Locate the cell with the specified text and output its (X, Y) center coordinate. 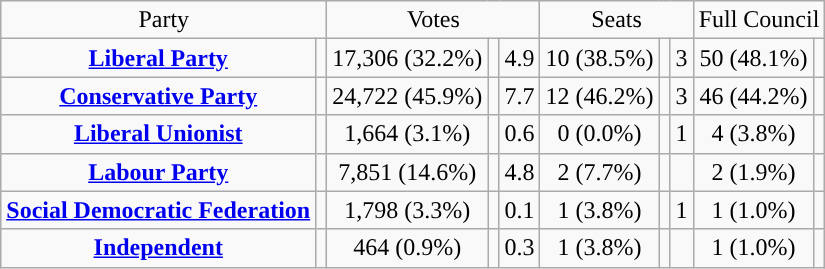
Full Council (759, 20)
0 (0.0%) (600, 134)
24,722 (45.9%) (408, 96)
Social Democratic Federation (158, 210)
464 (0.9%) (408, 248)
46 (44.2%) (754, 96)
Independent (158, 248)
12 (46.2%) (600, 96)
4.8 (520, 172)
Labour Party (158, 172)
Conservative Party (158, 96)
50 (48.1%) (754, 58)
0.3 (520, 248)
10 (38.5%) (600, 58)
2 (1.9%) (754, 172)
0.6 (520, 134)
0.1 (520, 210)
1,664 (3.1%) (408, 134)
Votes (434, 20)
Liberal Party (158, 58)
2 (7.7%) (600, 172)
7,851 (14.6%) (408, 172)
17,306 (32.2%) (408, 58)
Liberal Unionist (158, 134)
Seats (616, 20)
1,798 (3.3%) (408, 210)
4 (3.8%) (754, 134)
Party (164, 20)
4.9 (520, 58)
7.7 (520, 96)
